Detect which cell encompasses the target text, then output its [X, Y] center coordinate. 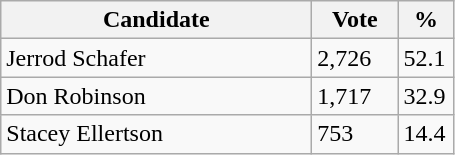
52.1 [426, 58]
14.4 [426, 134]
Don Robinson [156, 96]
Jerrod Schafer [156, 58]
Stacey Ellertson [156, 134]
1,717 [355, 96]
Vote [355, 20]
2,726 [355, 58]
753 [355, 134]
% [426, 20]
Candidate [156, 20]
32.9 [426, 96]
